Determine the [x, y] coordinate at the center of the cell enclosing the given text.  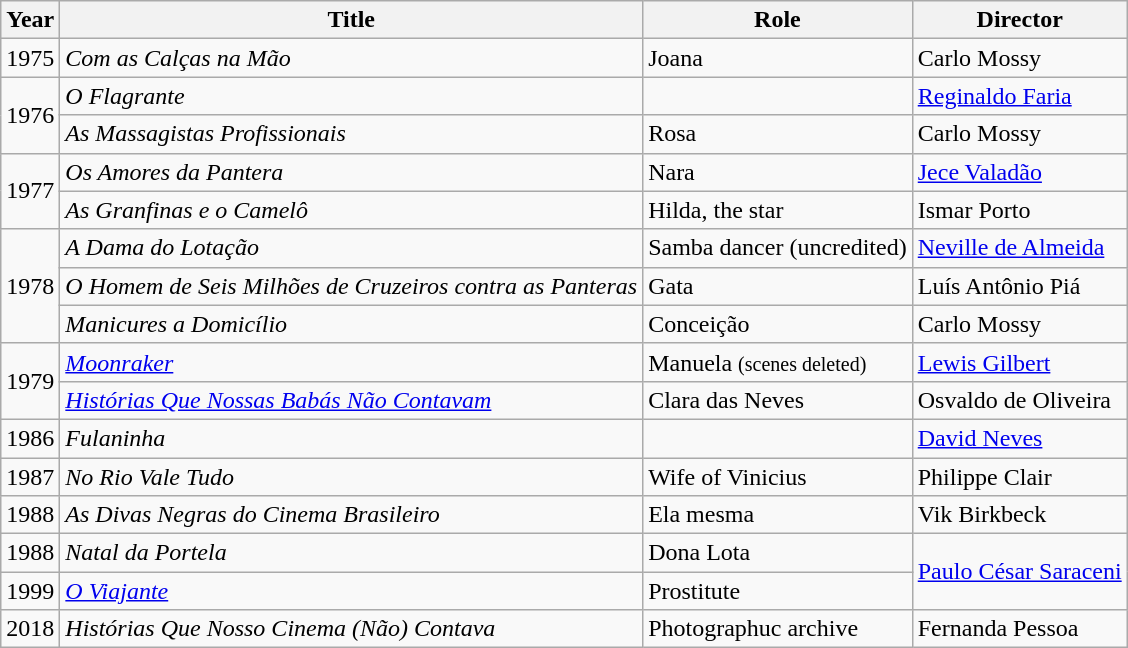
A Dama do Lotação [352, 248]
Director [1020, 20]
Fulaninha [352, 438]
Ismar Porto [1020, 210]
Jece Valadão [1020, 172]
Rosa [778, 134]
Paulo César Saraceni [1020, 572]
1999 [30, 591]
Com as Calças na Mão [352, 58]
1977 [30, 191]
1976 [30, 115]
Prostitute [778, 591]
1978 [30, 286]
Manuela (scenes deleted) [778, 362]
David Neves [1020, 438]
Title [352, 20]
As Massagistas Profissionais [352, 134]
Lewis Gilbert [1020, 362]
Os Amores da Pantera [352, 172]
No Rio Vale Tudo [352, 477]
Philippe Clair [1020, 477]
Reginaldo Faria [1020, 96]
Conceição [778, 324]
Neville de Almeida [1020, 248]
Joana [778, 58]
Hilda, the star [778, 210]
O Flagrante [352, 96]
Samba dancer (uncredited) [778, 248]
As Granfinas e o Camelô [352, 210]
Osvaldo de Oliveira [1020, 400]
Histórias Que Nosso Cinema (Não) Contava [352, 629]
Fernanda Pessoa [1020, 629]
1986 [30, 438]
1979 [30, 381]
Manicures a Domicílio [352, 324]
Role [778, 20]
1975 [30, 58]
Nara [778, 172]
Moonraker [352, 362]
Clara das Neves [778, 400]
Luís Antônio Piá [1020, 286]
Year [30, 20]
Natal da Portela [352, 553]
Histórias Que Nossas Babás Não Contavam [352, 400]
Dona Lota [778, 553]
Wife of Vinicius [778, 477]
O Viajante [352, 591]
O Homem de Seis Milhões de Cruzeiros contra as Panteras [352, 286]
Photographuc archive [778, 629]
1987 [30, 477]
Ela mesma [778, 515]
2018 [30, 629]
As Divas Negras do Cinema Brasileiro [352, 515]
Vik Birkbeck [1020, 515]
Gata [778, 286]
